Scan for the cell matching the given text and deliver its (x, y) coordinate at center. 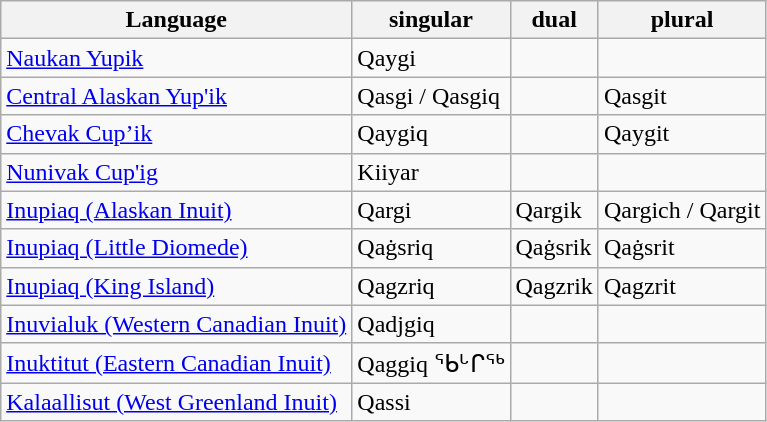
Inupiaq (Little Diomede) (176, 248)
Qaġsriq (431, 248)
Qaygit (682, 134)
Qargik (554, 210)
Chevak Cup’ik (176, 134)
plural (682, 20)
Qassi (431, 402)
Qagzrit (682, 286)
Language (176, 20)
singular (431, 20)
Inupiaq (King Island) (176, 286)
Inuvialuk (Western Canadian Inuit) (176, 324)
Qadjgiq (431, 324)
Kalaallisut (West Greenland Inuit) (176, 402)
Qagzrik (554, 286)
Qagzriq (431, 286)
Qaygiq (431, 134)
Qaggiq ᖃᒡᒋᖅ (431, 363)
Central Alaskan Yup'ik (176, 96)
Qargich / Qargit (682, 210)
Naukan Yupik (176, 58)
Nunivak Cup'ig (176, 172)
Inupiaq (Alaskan Inuit) (176, 210)
Kiiyar (431, 172)
Qasgit (682, 96)
Qargi (431, 210)
Qasgi / Qasgiq (431, 96)
Qaygi (431, 58)
Qaġsrit (682, 248)
Inuktitut (Eastern Canadian Inuit) (176, 363)
Qaġsrik (554, 248)
dual (554, 20)
